Capture the cell that displays the provided text and extract its [X, Y] central coordinate. 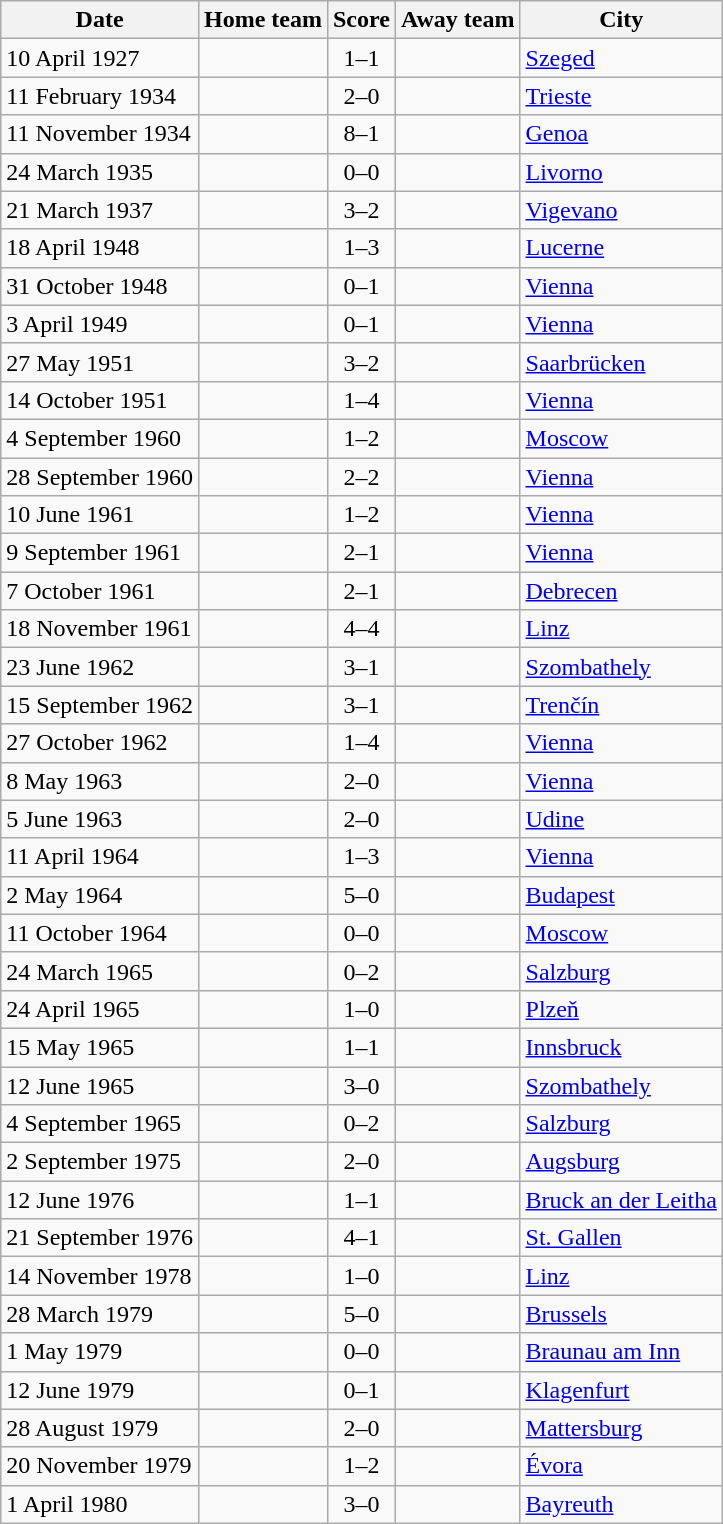
31 October 1948 [100, 286]
24 April 1965 [100, 1009]
Udine [621, 819]
Score [361, 20]
4 September 1960 [100, 438]
Évora [621, 1466]
Saarbrücken [621, 362]
4–4 [361, 629]
28 August 1979 [100, 1428]
12 June 1979 [100, 1390]
18 April 1948 [100, 248]
21 September 1976 [100, 1238]
20 November 1979 [100, 1466]
11 November 1934 [100, 134]
8 May 1963 [100, 781]
28 March 1979 [100, 1314]
28 September 1960 [100, 477]
Budapest [621, 895]
10 April 1927 [100, 58]
2–2 [361, 477]
27 May 1951 [100, 362]
Lucerne [621, 248]
5 June 1963 [100, 819]
Bayreuth [621, 1504]
15 May 1965 [100, 1047]
Vigevano [621, 210]
11 October 1964 [100, 933]
11 April 1964 [100, 857]
Debrecen [621, 591]
1 May 1979 [100, 1352]
7 October 1961 [100, 591]
Date [100, 20]
Innsbruck [621, 1047]
8–1 [361, 134]
14 October 1951 [100, 400]
10 June 1961 [100, 515]
Genoa [621, 134]
Szeged [621, 58]
Augsburg [621, 1162]
Away team [458, 20]
St. Gallen [621, 1238]
Trenčín [621, 705]
4 September 1965 [100, 1124]
Mattersburg [621, 1428]
2 September 1975 [100, 1162]
Trieste [621, 96]
2 May 1964 [100, 895]
11 February 1934 [100, 96]
24 March 1965 [100, 971]
3 April 1949 [100, 324]
Home team [262, 20]
21 March 1937 [100, 210]
12 June 1976 [100, 1200]
4–1 [361, 1238]
14 November 1978 [100, 1276]
27 October 1962 [100, 743]
24 March 1935 [100, 172]
1 April 1980 [100, 1504]
9 September 1961 [100, 553]
Bruck an der Leitha [621, 1200]
15 September 1962 [100, 705]
Plzeň [621, 1009]
Brussels [621, 1314]
23 June 1962 [100, 667]
Braunau am Inn [621, 1352]
Livorno [621, 172]
Klagenfurt [621, 1390]
18 November 1961 [100, 629]
City [621, 20]
12 June 1965 [100, 1085]
